Detect which cell encompasses the target text, then output its (X, Y) center coordinate. 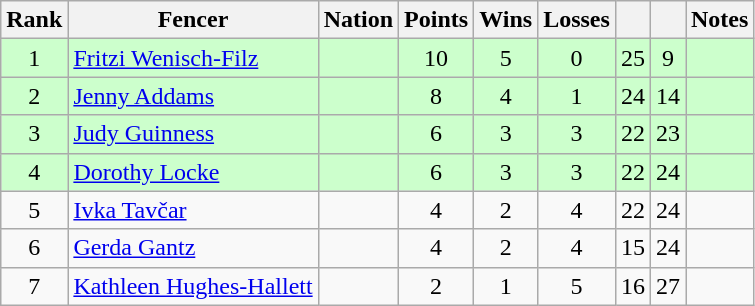
Dorothy Locke (193, 172)
Nation (358, 20)
7 (34, 286)
14 (668, 96)
Points (436, 20)
16 (632, 286)
Notes (720, 20)
25 (632, 58)
8 (436, 96)
0 (577, 58)
15 (632, 248)
Rank (34, 20)
Kathleen Hughes-Hallett (193, 286)
Gerda Gantz (193, 248)
27 (668, 286)
Fencer (193, 20)
Losses (577, 20)
23 (668, 134)
Jenny Addams (193, 96)
Fritzi Wenisch-Filz (193, 58)
Wins (506, 20)
10 (436, 58)
9 (668, 58)
Ivka Tavčar (193, 210)
Judy Guinness (193, 134)
